Identify which cell holds the provided text, then report its (X, Y) central coordinate. 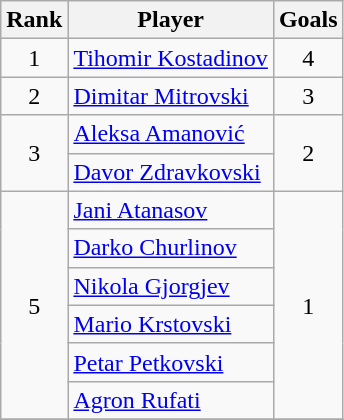
Davor Zdravkovski (171, 172)
Petar Petkovski (171, 362)
Nikola Gjorgjev (171, 286)
Mario Krstovski (171, 324)
4 (308, 58)
Darko Churlinov (171, 248)
Player (171, 20)
Agron Rufati (171, 400)
Goals (308, 20)
Aleksa Amanović (171, 134)
Rank (34, 20)
Jani Atanasov (171, 210)
Dimitar Mitrovski (171, 96)
5 (34, 305)
Tihomir Kostadinov (171, 58)
